Return [x, y] of the center of cell containing provided text 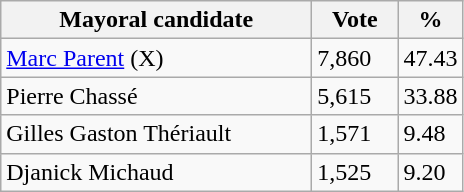
Marc Parent (X) [156, 58]
9.48 [430, 134]
% [430, 20]
1,525 [355, 172]
1,571 [355, 134]
33.88 [430, 96]
Mayoral candidate [156, 20]
Djanick Michaud [156, 172]
Pierre Chassé [156, 96]
47.43 [430, 58]
9.20 [430, 172]
Vote [355, 20]
Gilles Gaston Thériault [156, 134]
5,615 [355, 96]
7,860 [355, 58]
